Pinpoint the cell where the given text exists, returning its (x, y) midpoint coordinate. 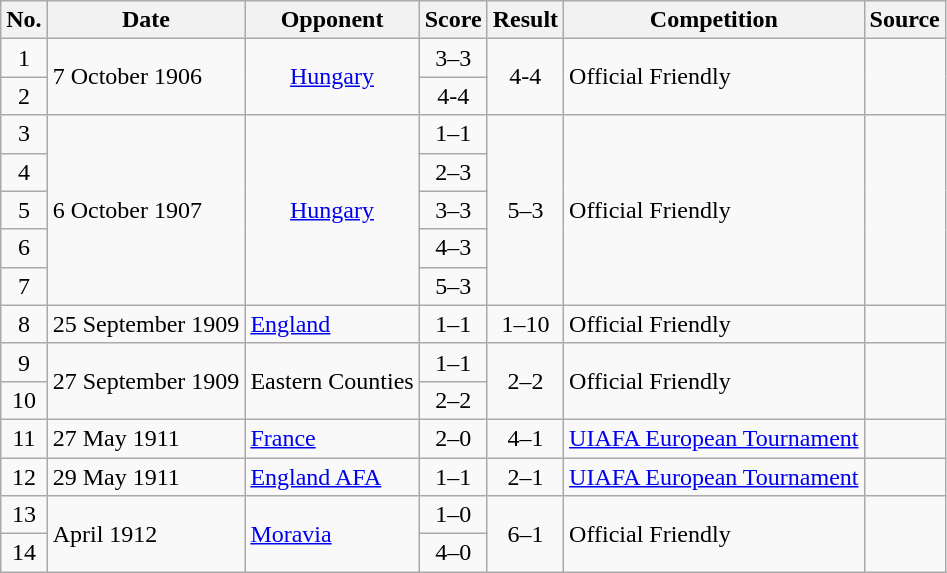
2–3 (453, 172)
13 (24, 515)
27 May 1911 (146, 438)
25 September 1909 (146, 324)
Date (146, 20)
11 (24, 438)
England (332, 324)
Eastern Counties (332, 381)
12 (24, 477)
1–10 (525, 324)
6–1 (525, 534)
3 (24, 134)
Competition (714, 20)
14 (24, 553)
8 (24, 324)
10 (24, 400)
1 (24, 58)
2–1 (525, 477)
5 (24, 210)
4–1 (525, 438)
4 (24, 172)
Opponent (332, 20)
Moravia (332, 534)
Source (904, 20)
France (332, 438)
27 September 1909 (146, 381)
1–0 (453, 515)
7 October 1906 (146, 77)
29 May 1911 (146, 477)
4–3 (453, 248)
6 (24, 248)
9 (24, 362)
2–0 (453, 438)
April 1912 (146, 534)
6 October 1907 (146, 210)
No. (24, 20)
England AFA (332, 477)
2 (24, 96)
Score (453, 20)
4–0 (453, 553)
Result (525, 20)
7 (24, 286)
